Output the (x, y) coordinate of the center of the cell containing the given text.  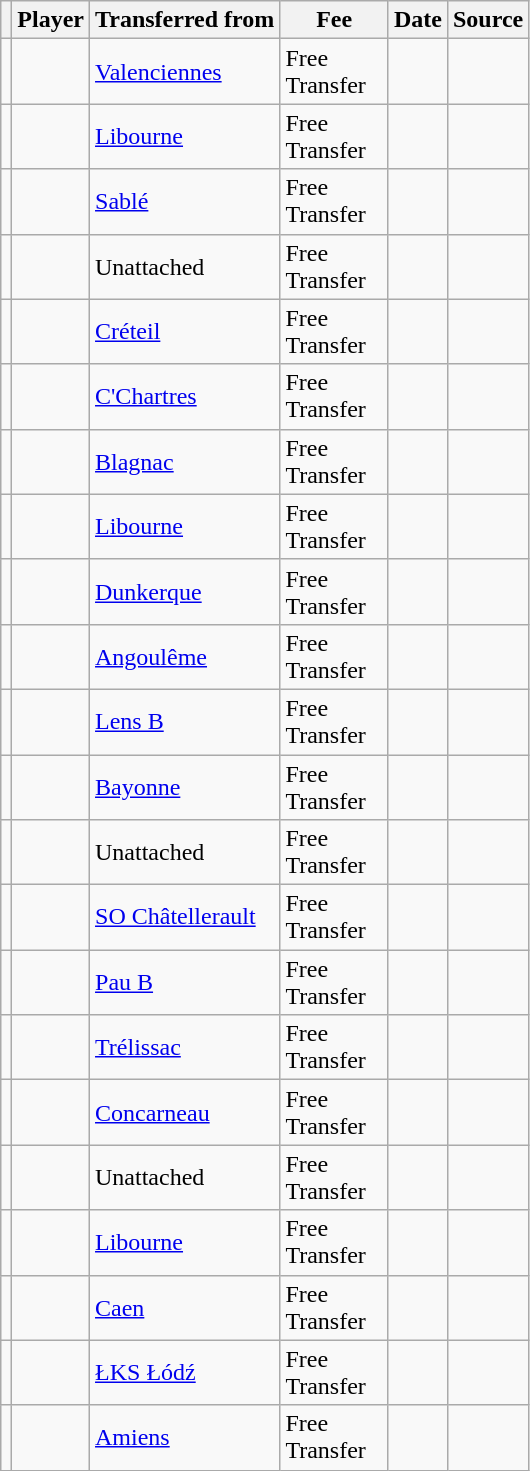
Amiens (185, 1438)
ŁKS Łódź (185, 1372)
Date (418, 20)
Dunkerque (185, 592)
Trélissac (185, 1048)
Caen (185, 1308)
Angoulême (185, 656)
Pau B (185, 982)
C'Chartres (185, 396)
Valenciennes (185, 72)
Blagnac (185, 462)
SO Châtellerault (185, 918)
Player (51, 20)
Bayonne (185, 786)
Concarneau (185, 1112)
Source (488, 20)
Lens B (185, 722)
Créteil (185, 332)
Sablé (185, 202)
Fee (334, 20)
Transferred from (185, 20)
